Extract the [X, Y] coordinate from the center of the cell holding the provided text.  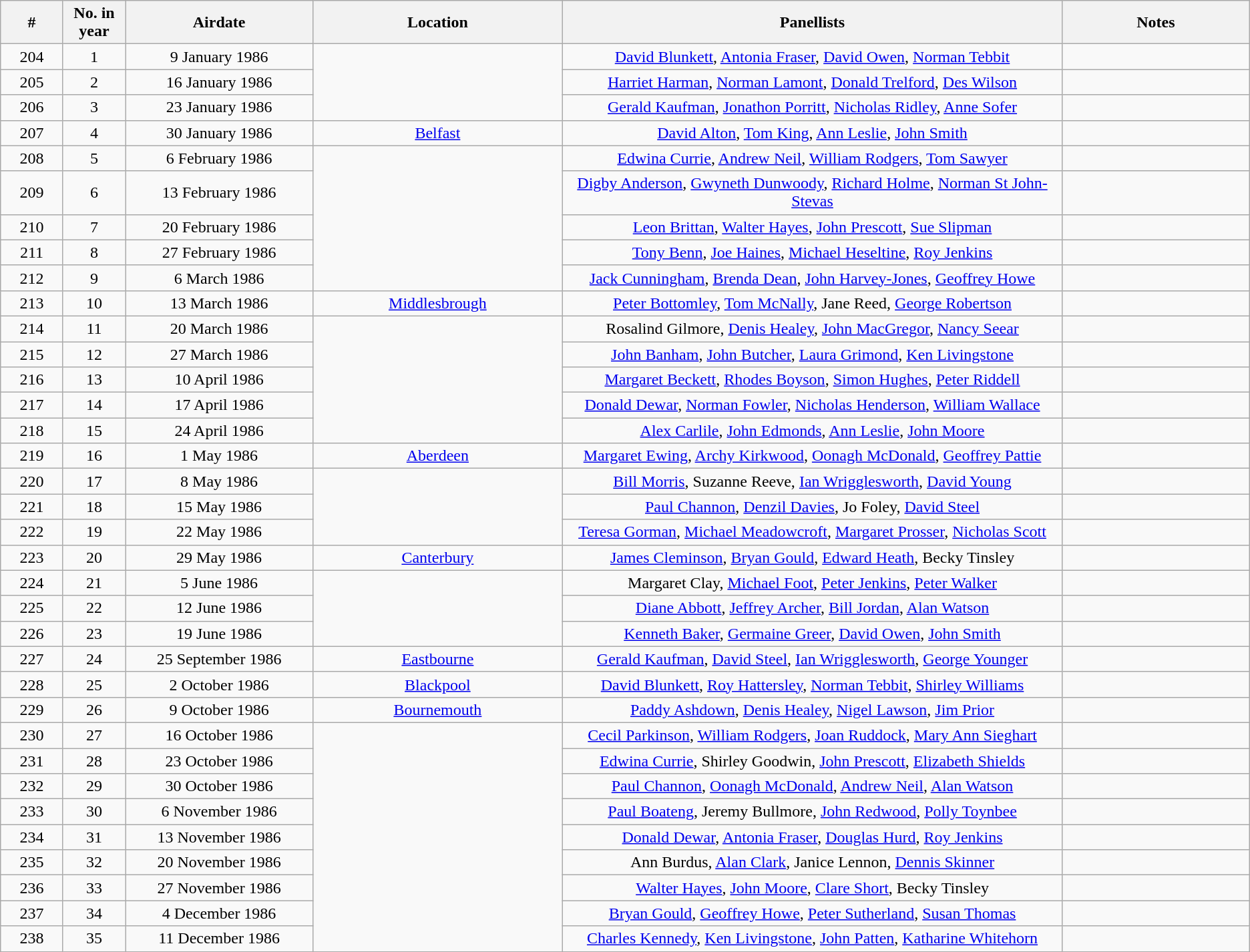
219 [32, 456]
4 December 1986 [219, 913]
24 April 1986 [219, 431]
Margaret Ewing, Archy Kirkwood, Oonagh McDonald, Geoffrey Pattie [812, 456]
204 [32, 57]
20 March 1986 [219, 328]
Bournemouth [437, 710]
Walter Hayes, John Moore, Clare Short, Becky Tinsley [812, 888]
20 [94, 557]
8 May 1986 [219, 481]
Kenneth Baker, Germaine Greer, David Owen, John Smith [812, 634]
Diane Abbott, Jeffrey Archer, Bill Jordan, Alan Watson [812, 608]
# [32, 23]
215 [32, 354]
35 [94, 939]
28 [94, 760]
1 May 1986 [219, 456]
5 [94, 158]
23 October 1986 [219, 760]
228 [32, 684]
27 March 1986 [219, 354]
12 June 1986 [219, 608]
31 [94, 837]
212 [32, 278]
32 [94, 863]
211 [32, 252]
17 April 1986 [219, 405]
214 [32, 328]
2 October 1986 [219, 684]
19 June 1986 [219, 634]
234 [32, 837]
206 [32, 107]
Charles Kennedy, Ken Livingstone, John Patten, Katharine Whitehorn [812, 939]
No. in year [94, 23]
232 [32, 786]
Peter Bottomley, Tom McNally, Jane Reed, George Robertson [812, 303]
Paul Channon, Oonagh McDonald, Andrew Neil, Alan Watson [812, 786]
Paddy Ashdown, Denis Healey, Nigel Lawson, Jim Prior [812, 710]
25 September 1986 [219, 659]
Digby Anderson, Gwyneth Dunwoody, Richard Holme, Norman St John-Stevas [812, 192]
29 [94, 786]
Jack Cunningham, Brenda Dean, John Harvey-Jones, Geoffrey Howe [812, 278]
13 March 1986 [219, 303]
Paul Channon, Denzil Davies, Jo Foley, David Steel [812, 507]
229 [32, 710]
221 [32, 507]
Paul Boateng, Jeremy Bullmore, John Redwood, Polly Toynbee [812, 812]
224 [32, 583]
4 [94, 133]
Donald Dewar, Antonia Fraser, Douglas Hurd, Roy Jenkins [812, 837]
Panellists [812, 23]
5 June 1986 [219, 583]
Bill Morris, Suzanne Reeve, Ian Wrigglesworth, David Young [812, 481]
Bryan Gould, Geoffrey Howe, Peter Sutherland, Susan Thomas [812, 913]
16 January 1986 [219, 82]
29 May 1986 [219, 557]
30 January 1986 [219, 133]
David Blunkett, Roy Hattersley, Norman Tebbit, Shirley Williams [812, 684]
1 [94, 57]
Notes [1157, 23]
Canterbury [437, 557]
237 [32, 913]
227 [32, 659]
6 March 1986 [219, 278]
225 [32, 608]
231 [32, 760]
9 January 1986 [219, 57]
18 [94, 507]
238 [32, 939]
12 [94, 354]
Harriet Harman, Norman Lamont, Donald Trelford, Des Wilson [812, 82]
7 [94, 227]
15 [94, 431]
235 [32, 863]
6 [94, 192]
208 [32, 158]
207 [32, 133]
Margaret Beckett, Rhodes Boyson, Simon Hughes, Peter Riddell [812, 380]
226 [32, 634]
Blackpool [437, 684]
2 [94, 82]
30 [94, 812]
16 [94, 456]
Gerald Kaufman, David Steel, Ian Wrigglesworth, George Younger [812, 659]
233 [32, 812]
23 [94, 634]
8 [94, 252]
Location [437, 23]
Donald Dewar, Norman Fowler, Nicholas Henderson, William Wallace [812, 405]
Cecil Parkinson, William Rodgers, Joan Ruddock, Mary Ann Sieghart [812, 735]
14 [94, 405]
David Blunkett, Antonia Fraser, David Owen, Norman Tebbit [812, 57]
Belfast [437, 133]
217 [32, 405]
218 [32, 431]
222 [32, 532]
Middlesbrough [437, 303]
John Banham, John Butcher, Laura Grimond, Ken Livingstone [812, 354]
23 January 1986 [219, 107]
20 February 1986 [219, 227]
220 [32, 481]
11 December 1986 [219, 939]
Eastbourne [437, 659]
Leon Brittan, Walter Hayes, John Prescott, Sue Slipman [812, 227]
22 [94, 608]
27 [94, 735]
Edwina Currie, Andrew Neil, William Rodgers, Tom Sawyer [812, 158]
Tony Benn, Joe Haines, Michael Heseltine, Roy Jenkins [812, 252]
James Cleminson, Bryan Gould, Edward Heath, Becky Tinsley [812, 557]
24 [94, 659]
21 [94, 583]
20 November 1986 [219, 863]
223 [32, 557]
David Alton, Tom King, Ann Leslie, John Smith [812, 133]
Rosalind Gilmore, Denis Healey, John MacGregor, Nancy Seear [812, 328]
213 [32, 303]
11 [94, 328]
9 October 1986 [219, 710]
33 [94, 888]
Ann Burdus, Alan Clark, Janice Lennon, Dennis Skinner [812, 863]
Aberdeen [437, 456]
205 [32, 82]
Alex Carlile, John Edmonds, Ann Leslie, John Moore [812, 431]
216 [32, 380]
209 [32, 192]
10 [94, 303]
26 [94, 710]
Airdate [219, 23]
6 February 1986 [219, 158]
34 [94, 913]
10 April 1986 [219, 380]
Gerald Kaufman, Jonathon Porritt, Nicholas Ridley, Anne Sofer [812, 107]
19 [94, 532]
Margaret Clay, Michael Foot, Peter Jenkins, Peter Walker [812, 583]
9 [94, 278]
230 [32, 735]
3 [94, 107]
Edwina Currie, Shirley Goodwin, John Prescott, Elizabeth Shields [812, 760]
Teresa Gorman, Michael Meadowcroft, Margaret Prosser, Nicholas Scott [812, 532]
210 [32, 227]
13 November 1986 [219, 837]
15 May 1986 [219, 507]
30 October 1986 [219, 786]
13 February 1986 [219, 192]
16 October 1986 [219, 735]
25 [94, 684]
22 May 1986 [219, 532]
17 [94, 481]
27 November 1986 [219, 888]
6 November 1986 [219, 812]
27 February 1986 [219, 252]
236 [32, 888]
13 [94, 380]
